Extract the (x, y) coordinate from the center of the cell holding the provided text.  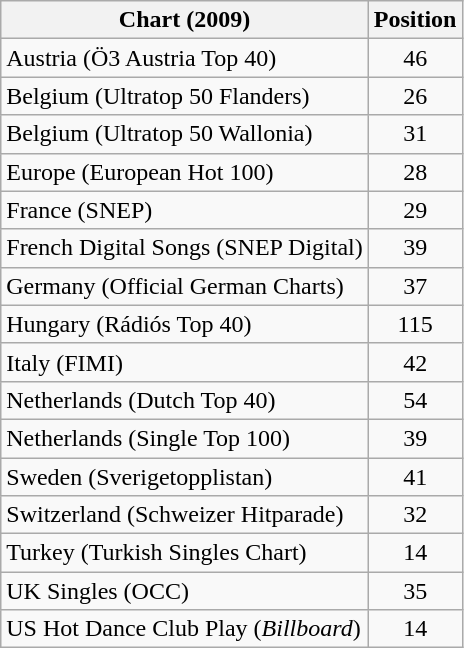
29 (415, 210)
Sweden (Sverigetopplistan) (185, 477)
35 (415, 591)
Europe (European Hot 100) (185, 172)
46 (415, 58)
41 (415, 477)
Netherlands (Dutch Top 40) (185, 400)
26 (415, 96)
Position (415, 20)
Chart (2009) (185, 20)
US Hot Dance Club Play (Billboard) (185, 629)
Austria (Ö3 Austria Top 40) (185, 58)
115 (415, 324)
42 (415, 362)
Belgium (Ultratop 50 Flanders) (185, 96)
Italy (FIMI) (185, 362)
31 (415, 134)
Switzerland (Schweizer Hitparade) (185, 515)
Germany (Official German Charts) (185, 286)
Belgium (Ultratop 50 Wallonia) (185, 134)
32 (415, 515)
French Digital Songs (SNEP Digital) (185, 248)
Turkey (Turkish Singles Chart) (185, 553)
28 (415, 172)
Netherlands (Single Top 100) (185, 438)
Hungary (Rádiós Top 40) (185, 324)
54 (415, 400)
UK Singles (OCC) (185, 591)
France (SNEP) (185, 210)
37 (415, 286)
